Provide the (x, y) coordinate of the cell's center where the given text is located.  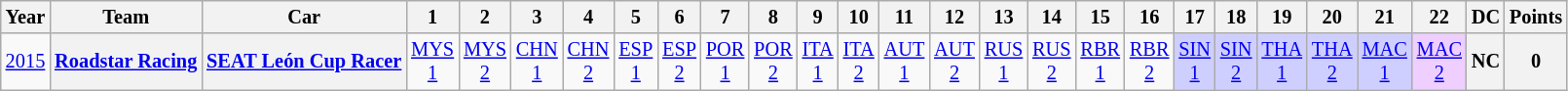
CHN1 (538, 62)
RBR2 (1149, 62)
Roadstar Racing (126, 62)
POR2 (773, 62)
6 (680, 17)
ESP1 (635, 62)
NC (1486, 62)
4 (588, 17)
Year (25, 17)
16 (1149, 17)
18 (1237, 17)
Points (1536, 17)
21 (1385, 17)
SIN1 (1194, 62)
ITA2 (859, 62)
MAC2 (1439, 62)
8 (773, 17)
RBR1 (1100, 62)
SEAT León Cup Racer (304, 62)
RUS2 (1052, 62)
Car (304, 17)
9 (818, 17)
2015 (25, 62)
15 (1100, 17)
MYS2 (485, 62)
5 (635, 17)
THA1 (1282, 62)
1 (432, 17)
20 (1332, 17)
14 (1052, 17)
0 (1536, 62)
CHN2 (588, 62)
2 (485, 17)
7 (725, 17)
THA2 (1332, 62)
13 (1003, 17)
22 (1439, 17)
ITA1 (818, 62)
Team (126, 17)
12 (954, 17)
RUS1 (1003, 62)
ESP2 (680, 62)
AUT2 (954, 62)
19 (1282, 17)
17 (1194, 17)
10 (859, 17)
MYS1 (432, 62)
3 (538, 17)
MAC1 (1385, 62)
POR1 (725, 62)
AUT1 (905, 62)
SIN2 (1237, 62)
11 (905, 17)
DC (1486, 17)
